Provide the (X, Y) coordinate of the cell's center where the given text is located.  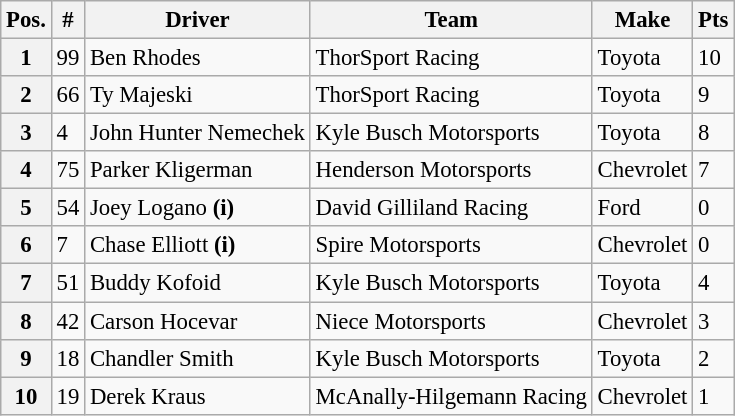
McAnally-Hilgemann Racing (451, 396)
Henderson Motorsports (451, 170)
Pos. (26, 20)
66 (68, 95)
Niece Motorsports (451, 321)
Spire Motorsports (451, 245)
19 (68, 396)
Ben Rhodes (198, 58)
Chandler Smith (198, 358)
Parker Kligerman (198, 170)
75 (68, 170)
John Hunter Nemechek (198, 133)
David Gilliland Racing (451, 208)
# (68, 20)
42 (68, 321)
Chase Elliott (i) (198, 245)
Ty Majeski (198, 95)
Driver (198, 20)
Team (451, 20)
Ford (642, 208)
51 (68, 283)
Make (642, 20)
Buddy Kofoid (198, 283)
5 (26, 208)
6 (26, 245)
99 (68, 58)
18 (68, 358)
54 (68, 208)
Derek Kraus (198, 396)
Carson Hocevar (198, 321)
Joey Logano (i) (198, 208)
Pts (714, 20)
